Capture the cell that displays the provided text and extract its [x, y] central coordinate. 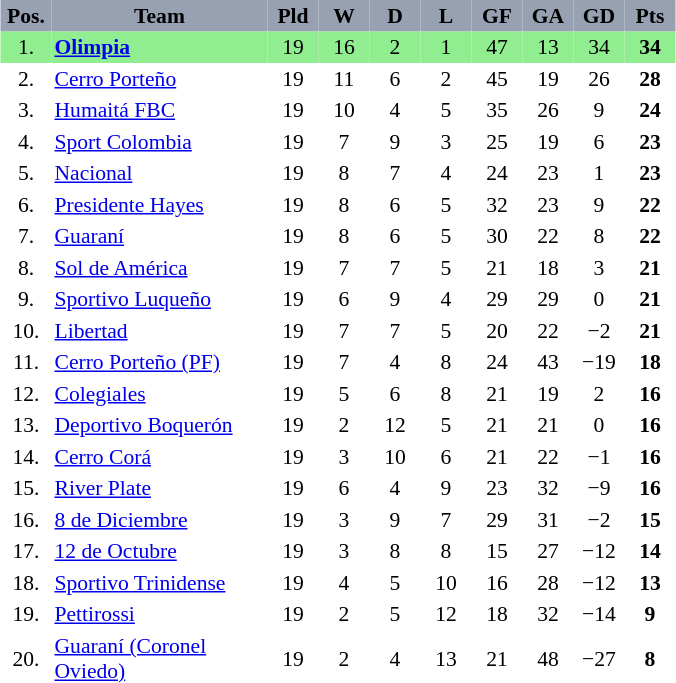
16. [26, 520]
5. [26, 174]
Guaraní [160, 237]
Pts [650, 16]
19. [26, 615]
L [446, 16]
14. [26, 457]
8 de Diciembre [160, 520]
3. [26, 111]
9. [26, 300]
47 [498, 48]
Sport Colombia [160, 142]
Cerro Corá [160, 457]
31 [548, 520]
Deportivo Boquerón [160, 426]
W [344, 16]
Colegiales [160, 394]
30 [498, 237]
20 [498, 331]
2. [26, 79]
35 [498, 111]
18. [26, 583]
12. [26, 394]
Humaitá FBC [160, 111]
−19 [600, 363]
6. [26, 205]
Sol de América [160, 268]
D [396, 16]
43 [548, 363]
45 [498, 79]
Sportivo Trinidense [160, 583]
Cerro Porteño (PF) [160, 363]
11 [344, 79]
−1 [600, 457]
Cerro Porteño [160, 79]
1. [26, 48]
15. [26, 489]
10. [26, 331]
Presidente Hayes [160, 205]
14 [650, 552]
Libertad [160, 331]
27 [548, 552]
Olimpia [160, 48]
4. [26, 142]
Nacional [160, 174]
7. [26, 237]
8. [26, 268]
Sportivo Luqueño [160, 300]
GF [498, 16]
Pos. [26, 16]
Pld [294, 16]
25 [498, 142]
GD [600, 16]
River Plate [160, 489]
−14 [600, 615]
Pettirossi [160, 615]
Team [160, 16]
−9 [600, 489]
17. [26, 552]
12 de Octubre [160, 552]
11. [26, 363]
GA [548, 16]
13. [26, 426]
